Capture the cell that displays the provided text and extract its [x, y] central coordinate. 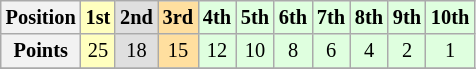
2nd [136, 17]
7th [331, 17]
18 [136, 51]
6 [331, 51]
12 [217, 51]
15 [178, 51]
8 [293, 51]
6th [293, 17]
10 [255, 51]
Points [41, 51]
1 [450, 51]
10th [450, 17]
9th [407, 17]
25 [98, 51]
8th [369, 17]
5th [255, 17]
Position [41, 17]
4th [217, 17]
3rd [178, 17]
1st [98, 17]
4 [369, 51]
2 [407, 51]
